For the text-containing cell, return its midpoint in [x, y] coordinate format. 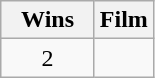
Wins [48, 20]
Film [124, 20]
2 [48, 58]
